Capture the cell that displays the provided text and extract its [X, Y] central coordinate. 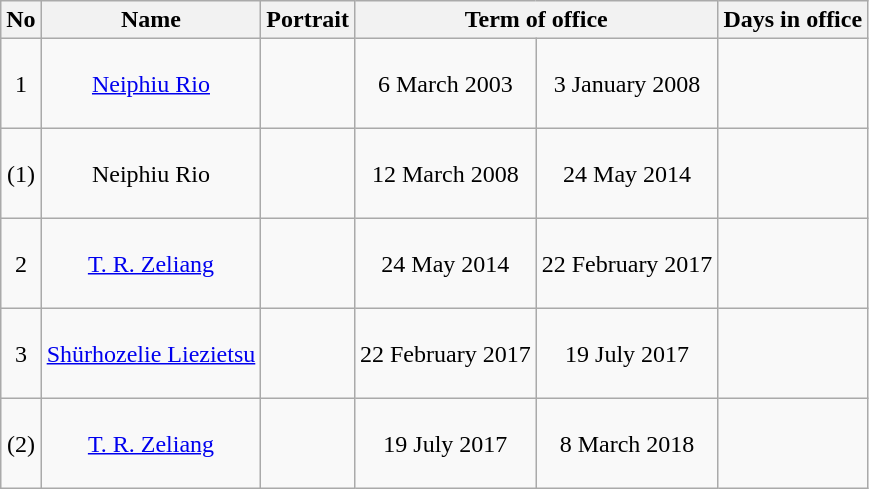
Term of office [536, 20]
8 March 2018 [627, 444]
Name [151, 20]
2 [21, 264]
No [21, 20]
12 March 2008 [445, 174]
6 March 2003 [445, 84]
(2) [21, 444]
1 [21, 84]
Shürhozelie Liezietsu [151, 354]
(1) [21, 174]
3 [21, 354]
Portrait [308, 20]
Days in office [793, 20]
3 January 2008 [627, 84]
